Extract the (x, y) coordinate from the center of the cell holding the provided text.  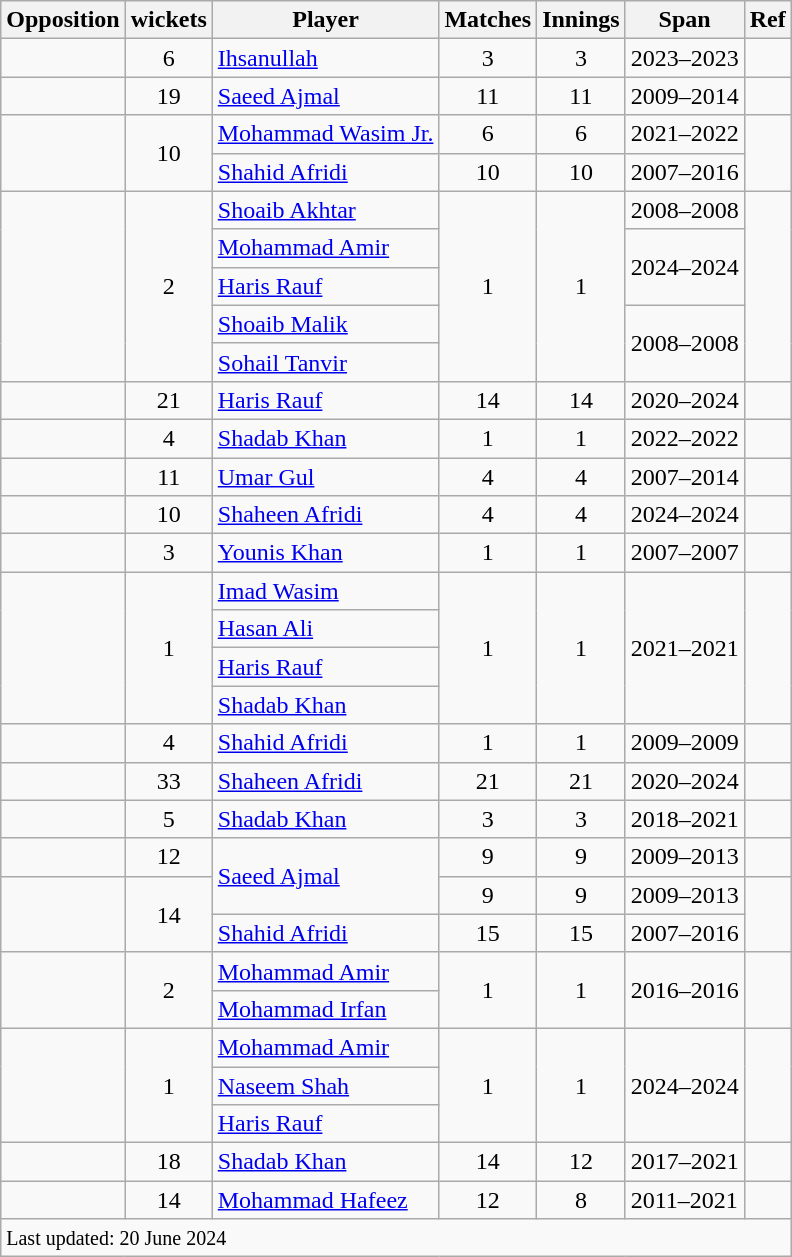
Mohammad Hafeez (326, 1200)
Sohail Tanvir (326, 362)
Hasan Ali (326, 629)
2023–2023 (684, 58)
2021–2022 (684, 134)
2007–2007 (684, 553)
Player (326, 20)
Naseem Shah (326, 1085)
2017–2021 (684, 1162)
Matches (488, 20)
2011–2021 (684, 1200)
Ihsanullah (326, 58)
Umar Gul (326, 477)
19 (168, 96)
Mohammad Wasim Jr. (326, 134)
2009–2014 (684, 96)
18 (168, 1162)
33 (168, 781)
Mohammad Irfan (326, 1009)
wickets (168, 20)
2007–2014 (684, 477)
2016–2016 (684, 990)
Innings (581, 20)
Imad Wasim (326, 591)
Shoaib Akhtar (326, 210)
Span (684, 20)
Last updated: 20 June 2024 (396, 1238)
Opposition (63, 20)
Shoaib Malik (326, 324)
5 (168, 819)
2009–2009 (684, 743)
Younis Khan (326, 553)
2022–2022 (684, 438)
2021–2021 (684, 648)
2018–2021 (684, 819)
Ref (768, 20)
8 (581, 1200)
